Output the (X, Y) coordinate of the center of the cell containing the given text.  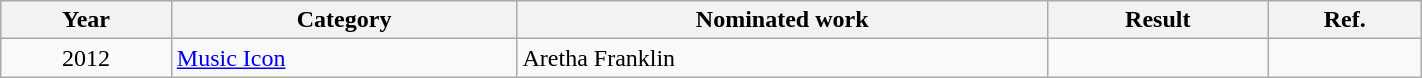
Music Icon (344, 58)
Nominated work (782, 20)
Ref. (1344, 20)
Aretha Franklin (782, 58)
Category (344, 20)
Result (1158, 20)
Year (86, 20)
2012 (86, 58)
